Capture the cell that displays the provided text and extract its (x, y) central coordinate. 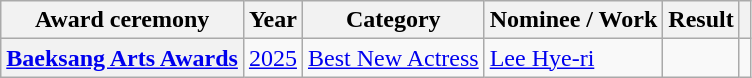
Lee Hye-ri (574, 58)
Best New Actress (393, 58)
Nominee / Work (574, 20)
Award ceremony (122, 20)
Category (393, 20)
2025 (272, 58)
Year (272, 20)
Result (701, 20)
Baeksang Arts Awards (122, 58)
